From the cell containing the given text, extract its center point as (x, y) coordinate. 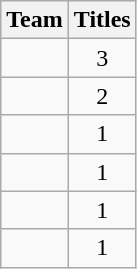
3 (102, 58)
Team (35, 20)
Titles (102, 20)
2 (102, 96)
